Locate the cell with the specified text and output its [x, y] center coordinate. 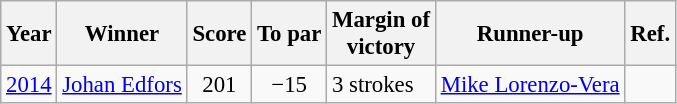
Margin ofvictory [382, 34]
To par [290, 34]
Score [220, 34]
3 strokes [382, 85]
Year [29, 34]
Johan Edfors [122, 85]
Winner [122, 34]
Mike Lorenzo-Vera [530, 85]
201 [220, 85]
−15 [290, 85]
Ref. [650, 34]
2014 [29, 85]
Runner-up [530, 34]
